Find where the given text appears and provide that cell's center as [X, Y] coordinate. 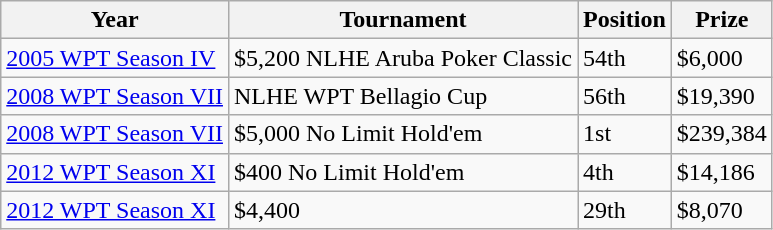
4th [625, 172]
2005 WPT Season IV [115, 58]
$239,384 [722, 134]
$14,186 [722, 172]
Position [625, 20]
$19,390 [722, 96]
$8,070 [722, 210]
Prize [722, 20]
$4,400 [402, 210]
$5,000 No Limit Hold'em [402, 134]
Tournament [402, 20]
56th [625, 96]
Year [115, 20]
1st [625, 134]
$5,200 NLHE Aruba Poker Classic [402, 58]
54th [625, 58]
29th [625, 210]
NLHE WPT Bellagio Cup [402, 96]
$400 No Limit Hold'em [402, 172]
$6,000 [722, 58]
